Determine the [x, y] coordinate at the center of the cell enclosing the given text.  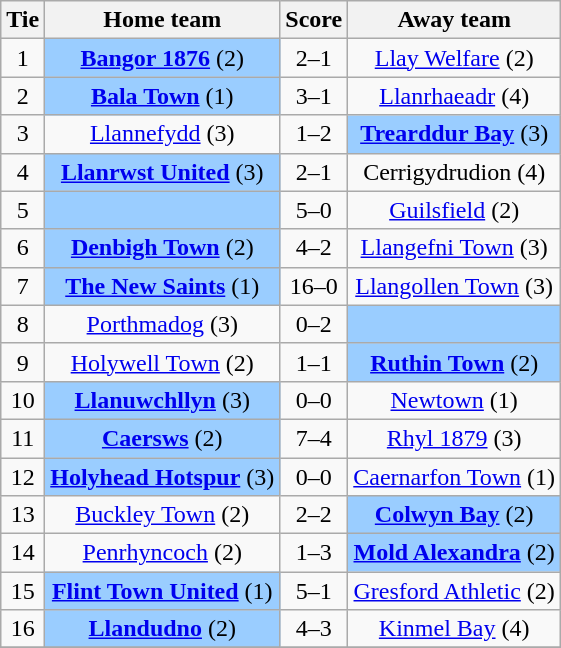
Home team [162, 20]
Holywell Town (2) [162, 362]
Tie [23, 20]
2–2 [314, 515]
9 [23, 362]
3 [23, 134]
6 [23, 248]
5–1 [314, 591]
14 [23, 553]
Llangefni Town (3) [454, 248]
Guilsfield (2) [454, 210]
5–0 [314, 210]
Bangor 1876 (2) [162, 58]
12 [23, 477]
13 [23, 515]
Caernarfon Town (1) [454, 477]
11 [23, 438]
Porthmadog (3) [162, 324]
3–1 [314, 96]
10 [23, 400]
Penrhyncoch (2) [162, 553]
Ruthin Town (2) [454, 362]
16–0 [314, 286]
Rhyl 1879 (3) [454, 438]
Colwyn Bay (2) [454, 515]
Cerrigydrudion (4) [454, 172]
1–1 [314, 362]
5 [23, 210]
7–4 [314, 438]
7 [23, 286]
1–2 [314, 134]
Llannefydd (3) [162, 134]
4–3 [314, 629]
8 [23, 324]
1–3 [314, 553]
Caersws (2) [162, 438]
15 [23, 591]
Trearddur Bay (3) [454, 134]
Llanuwchllyn (3) [162, 400]
Llay Welfare (2) [454, 58]
4 [23, 172]
Llangollen Town (3) [454, 286]
0–2 [314, 324]
Denbigh Town (2) [162, 248]
16 [23, 629]
Kinmel Bay (4) [454, 629]
1 [23, 58]
2 [23, 96]
Newtown (1) [454, 400]
Away team [454, 20]
Holyhead Hotspur (3) [162, 477]
Score [314, 20]
Buckley Town (2) [162, 515]
Llanrwst United (3) [162, 172]
Flint Town United (1) [162, 591]
The New Saints (1) [162, 286]
4–2 [314, 248]
Mold Alexandra (2) [454, 553]
Llanrhaeadr (4) [454, 96]
Llandudno (2) [162, 629]
Gresford Athletic (2) [454, 591]
Bala Town (1) [162, 96]
